Identify which cell holds the provided text, then report its (X, Y) central coordinate. 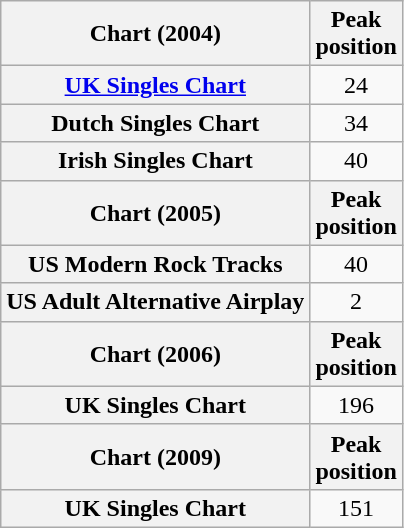
Chart (2006) (156, 354)
US Modern Rock Tracks (156, 264)
US Adult Alternative Airplay (156, 302)
Dutch Singles Chart (156, 123)
Chart (2004) (156, 34)
34 (356, 123)
Irish Singles Chart (156, 161)
196 (356, 405)
2 (356, 302)
24 (356, 85)
151 (356, 508)
Chart (2009) (156, 456)
Chart (2005) (156, 212)
